Detect which cell encompasses the target text, then output its (X, Y) center coordinate. 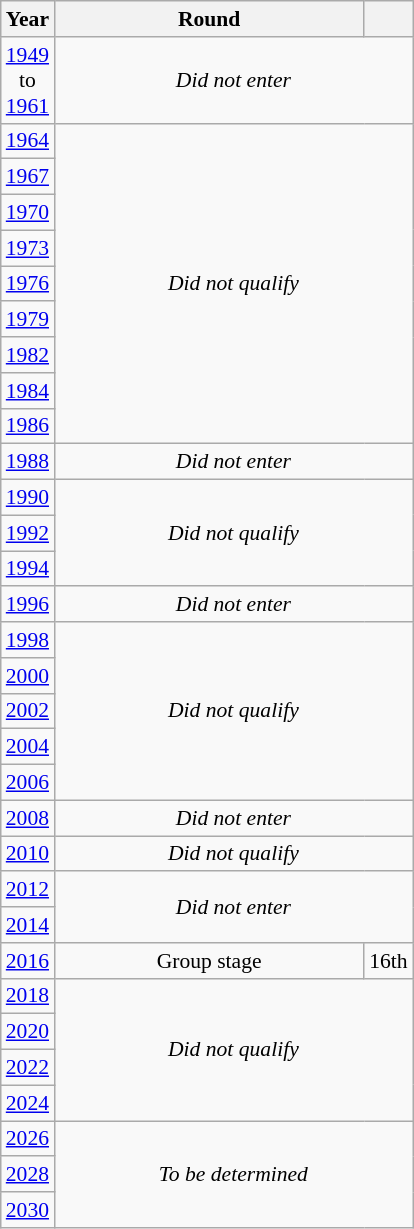
2010 (28, 854)
1986 (28, 426)
1973 (28, 248)
2024 (28, 1103)
1982 (28, 355)
2030 (28, 1210)
1994 (28, 569)
Group stage (209, 961)
2006 (28, 783)
1967 (28, 177)
2000 (28, 676)
1990 (28, 498)
2022 (28, 1068)
1988 (28, 462)
2002 (28, 711)
2020 (28, 1032)
1964 (28, 141)
1992 (28, 533)
2026 (28, 1139)
Round (209, 19)
2014 (28, 925)
1998 (28, 640)
1976 (28, 284)
1984 (28, 391)
1949to1961 (28, 80)
1979 (28, 320)
To be determined (234, 1174)
1970 (28, 213)
1996 (28, 605)
2008 (28, 818)
2028 (28, 1175)
2016 (28, 961)
2018 (28, 996)
16th (388, 961)
2004 (28, 747)
Year (28, 19)
2012 (28, 890)
